Search for the cell housing the specified text and yield its (X, Y) center coordinate. 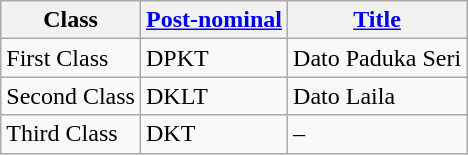
First Class (71, 58)
Third Class (71, 134)
Dato Paduka Seri (378, 58)
Post-nominal (214, 20)
Title (378, 20)
– (378, 134)
Class (71, 20)
Dato Laila (378, 96)
DKT (214, 134)
DPKT (214, 58)
Second Class (71, 96)
DKLT (214, 96)
